Pinpoint the cell where the given text exists, returning its (X, Y) midpoint coordinate. 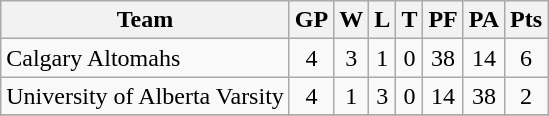
PF (443, 20)
Team (146, 20)
PA (484, 20)
W (352, 20)
University of Alberta Varsity (146, 96)
L (382, 20)
T (410, 20)
Calgary Altomahs (146, 58)
GP (311, 20)
6 (526, 58)
Pts (526, 20)
2 (526, 96)
